Find where the given text appears and provide that cell's center as [X, Y] coordinate. 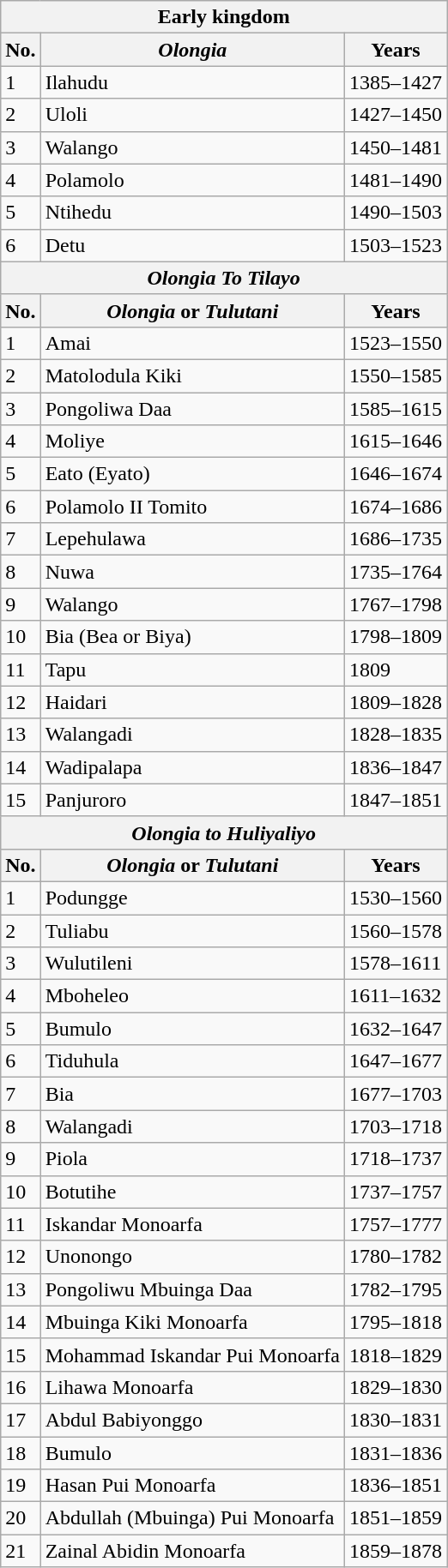
1737–1757 [395, 1192]
1578–1611 [395, 964]
Polamolo [192, 180]
Ntihedu [192, 213]
1809 [395, 670]
Haidari [192, 702]
1427–1450 [395, 115]
17 [21, 1420]
1767–1798 [395, 604]
18 [21, 1453]
1718–1737 [395, 1159]
Tuliabu [192, 930]
Tapu [192, 670]
16 [21, 1387]
Olongia To Tilayo [224, 278]
Polamolo II Tomito [192, 507]
Early kingdom [224, 17]
1795–1818 [395, 1322]
1385–1427 [395, 82]
Uloli [192, 115]
Detu [192, 245]
1560–1578 [395, 930]
1798–1809 [395, 637]
Mbuinga Kiki Monoarfa [192, 1322]
Zainal Abidin Monoarfa [192, 1551]
1859–1878 [395, 1551]
Mboheleo [192, 996]
Panjuroro [192, 800]
Unonongo [192, 1257]
1647–1677 [395, 1061]
Matolodula Kiki [192, 375]
Iskandar Monoarfa [192, 1224]
1490–1503 [395, 213]
1523–1550 [395, 343]
Amai [192, 343]
1674–1686 [395, 507]
Wulutileni [192, 964]
Moliye [192, 442]
Lihawa Monoarfa [192, 1387]
1836–1847 [395, 767]
1677–1703 [395, 1094]
Pongoliwu Mbuinga Daa [192, 1289]
Abdullah (Mbuinga) Pui Monoarfa [192, 1518]
Olongia [192, 50]
Bia [192, 1094]
1780–1782 [395, 1257]
Mohammad Iskandar Pui Monoarfa [192, 1355]
1829–1830 [395, 1387]
Piola [192, 1159]
1757–1777 [395, 1224]
1615–1646 [395, 442]
1646–1674 [395, 474]
Pongoliwa Daa [192, 409]
1450–1481 [395, 147]
19 [21, 1486]
1830–1831 [395, 1420]
Botutihe [192, 1192]
1503–1523 [395, 245]
Hasan Pui Monoarfa [192, 1486]
Tiduhula [192, 1061]
Podungge [192, 898]
1632–1647 [395, 1029]
1530–1560 [395, 898]
1611–1632 [395, 996]
1828–1835 [395, 735]
1851–1859 [395, 1518]
Wadipalapa [192, 767]
Lepehulawa [192, 539]
1818–1829 [395, 1355]
1585–1615 [395, 409]
1735–1764 [395, 572]
20 [21, 1518]
1481–1490 [395, 180]
1831–1836 [395, 1453]
1809–1828 [395, 702]
1686–1735 [395, 539]
Olongia to Huliyaliyo [224, 832]
1782–1795 [395, 1289]
Ilahudu [192, 82]
Eato (Eyato) [192, 474]
1847–1851 [395, 800]
1703–1718 [395, 1126]
Abdul Babiyonggo [192, 1420]
Nuwa [192, 572]
1550–1585 [395, 375]
21 [21, 1551]
Bia (Bea or Biya) [192, 637]
1836–1851 [395, 1486]
